Determine the (X, Y) coordinate at the center of the cell enclosing the given text.  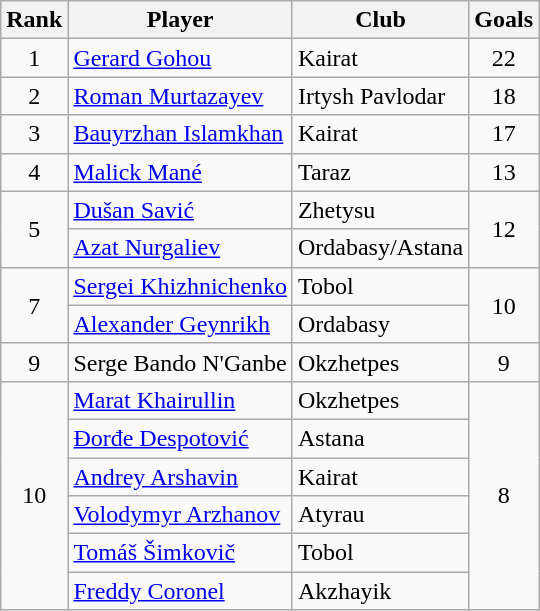
22 (504, 58)
Astana (380, 438)
Taraz (380, 172)
4 (34, 172)
Dušan Savić (180, 210)
Alexander Geynrikh (180, 324)
Roman Murtazayev (180, 96)
Tomáš Šimkovič (180, 553)
2 (34, 96)
Malick Mané (180, 172)
Club (380, 20)
Ordabasy (380, 324)
Freddy Coronel (180, 591)
Rank (34, 20)
1 (34, 58)
13 (504, 172)
Atyrau (380, 515)
Ordabasy/Astana (380, 248)
5 (34, 229)
Bauyrzhan Islamkhan (180, 134)
Marat Khairullin (180, 400)
Akzhayik (380, 591)
Serge Bando N'Ganbe (180, 362)
Sergei Khizhnichenko (180, 286)
3 (34, 134)
Irtysh Pavlodar (380, 96)
7 (34, 305)
12 (504, 229)
Volodymyr Arzhanov (180, 515)
Gerard Gohou (180, 58)
Azat Nurgaliev (180, 248)
Goals (504, 20)
Player (180, 20)
18 (504, 96)
Zhetysu (380, 210)
8 (504, 495)
Đorđe Despotović (180, 438)
Andrey Arshavin (180, 477)
17 (504, 134)
